Return [x, y] of the center of cell containing provided text 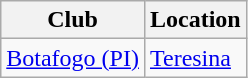
Teresina [195, 58]
Location [195, 20]
Club [73, 20]
Botafogo (PI) [73, 58]
